Pinpoint the cell where the given text exists, returning its (x, y) midpoint coordinate. 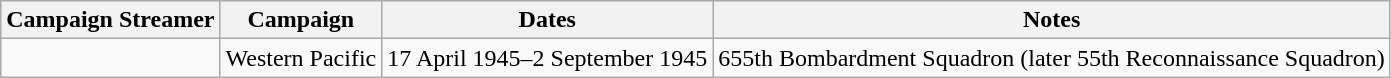
Dates (548, 20)
Western Pacific (301, 58)
655th Bombardment Squadron (later 55th Reconnaissance Squadron) (1052, 58)
Notes (1052, 20)
Campaign Streamer (110, 20)
17 April 1945–2 September 1945 (548, 58)
Campaign (301, 20)
